Locate the cell with the specified text and output its [x, y] center coordinate. 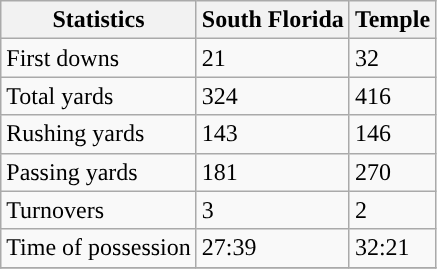
143 [272, 134]
3 [272, 210]
Time of possession [99, 248]
324 [272, 96]
270 [392, 172]
146 [392, 134]
Turnovers [99, 210]
Statistics [99, 20]
Rushing yards [99, 134]
416 [392, 96]
First downs [99, 58]
2 [392, 210]
Passing yards [99, 172]
32 [392, 58]
21 [272, 58]
27:39 [272, 248]
181 [272, 172]
Temple [392, 20]
Total yards [99, 96]
32:21 [392, 248]
South Florida [272, 20]
